Return (x, y) of the center of cell containing provided text 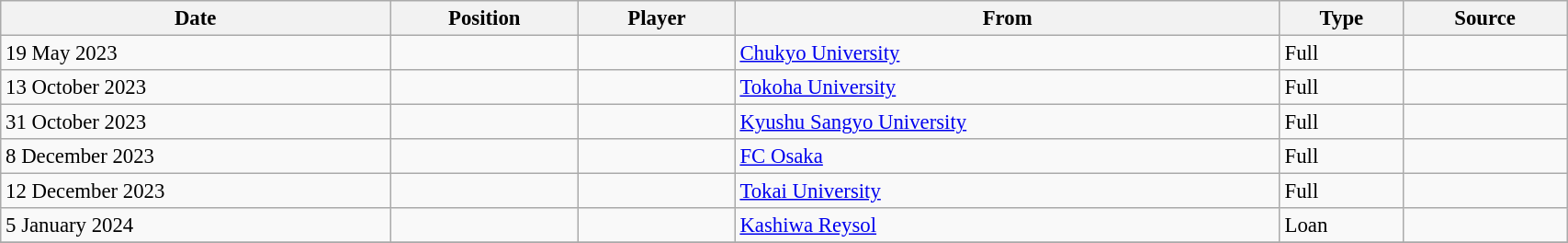
5 January 2024 (196, 226)
Type (1341, 18)
FC Osaka (1007, 156)
Kashiwa Reysol (1007, 226)
Source (1485, 18)
8 December 2023 (196, 156)
Player (657, 18)
Loan (1341, 226)
31 October 2023 (196, 122)
Chukyo University (1007, 53)
Kyushu Sangyo University (1007, 122)
Tokai University (1007, 191)
12 December 2023 (196, 191)
Date (196, 18)
Position (485, 18)
13 October 2023 (196, 87)
19 May 2023 (196, 53)
From (1007, 18)
Tokoha University (1007, 87)
